Determine the [X, Y] coordinate at the center of the cell enclosing the given text.  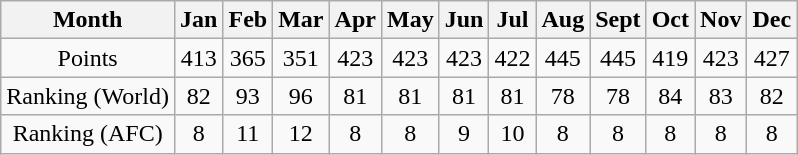
427 [772, 58]
Month [88, 20]
Feb [248, 20]
Sept [618, 20]
Jan [199, 20]
May [410, 20]
413 [199, 58]
Nov [721, 20]
Jun [464, 20]
422 [512, 58]
84 [670, 96]
11 [248, 134]
Oct [670, 20]
Mar [301, 20]
Ranking (World) [88, 96]
83 [721, 96]
Ranking (AFC) [88, 134]
9 [464, 134]
93 [248, 96]
Dec [772, 20]
96 [301, 96]
12 [301, 134]
Points [88, 58]
Apr [355, 20]
Jul [512, 20]
419 [670, 58]
365 [248, 58]
351 [301, 58]
10 [512, 134]
Aug [563, 20]
